Search for the cell housing the specified text and yield its (X, Y) center coordinate. 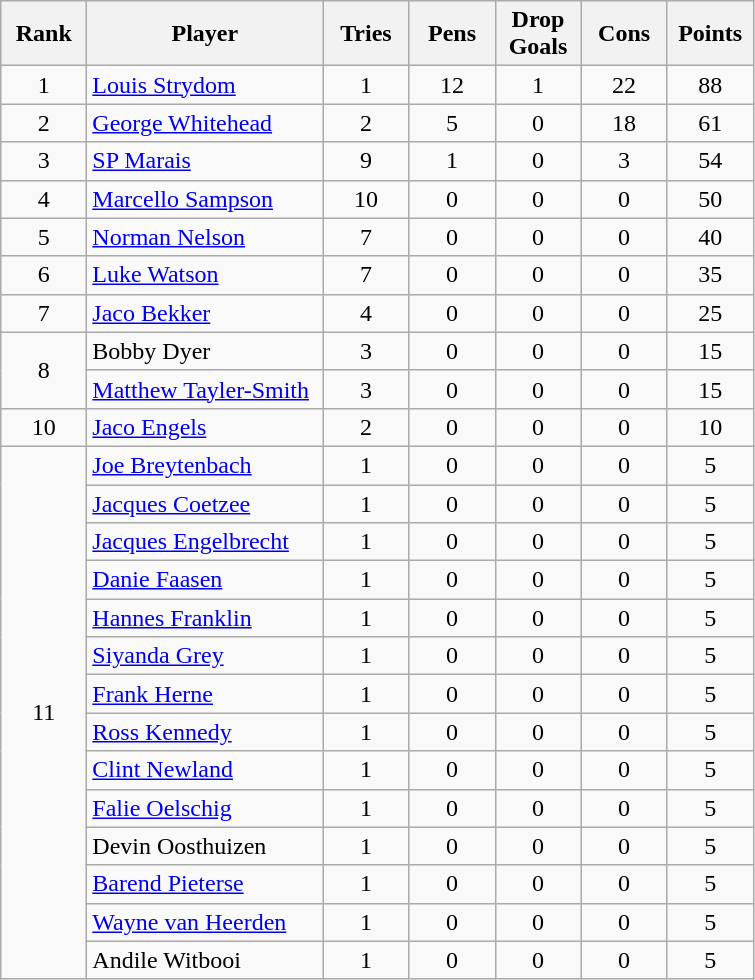
40 (710, 237)
Barend Pieterse (205, 884)
Frank Herne (205, 694)
Jaco Bekker (205, 313)
Points (710, 34)
Hannes Franklin (205, 618)
Danie Faasen (205, 580)
12 (452, 85)
18 (624, 123)
Player (205, 34)
Norman Nelson (205, 237)
Clint Newland (205, 770)
9 (366, 161)
Drop Goals (538, 34)
35 (710, 275)
50 (710, 199)
Siyanda Grey (205, 656)
Jaco Engels (205, 427)
Marcello Sampson (205, 199)
6 (44, 275)
Joe Breytenbach (205, 465)
George Whitehead (205, 123)
22 (624, 85)
Bobby Dyer (205, 351)
Matthew Tayler-Smith (205, 389)
SP Marais (205, 161)
Tries (366, 34)
Wayne van Heerden (205, 922)
Rank (44, 34)
88 (710, 85)
Devin Oosthuizen (205, 846)
54 (710, 161)
Andile Witbooi (205, 960)
8 (44, 370)
25 (710, 313)
Louis Strydom (205, 85)
Jacques Coetzee (205, 503)
Falie Oelschig (205, 808)
Pens (452, 34)
Jacques Engelbrecht (205, 542)
Luke Watson (205, 275)
Ross Kennedy (205, 732)
Cons (624, 34)
11 (44, 712)
61 (710, 123)
